From the cell containing the given text, extract its center point as (x, y) coordinate. 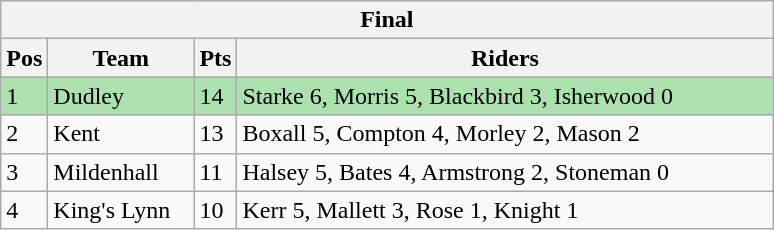
Mildenhall (121, 172)
Halsey 5, Bates 4, Armstrong 2, Stoneman 0 (505, 172)
11 (216, 172)
10 (216, 210)
Kent (121, 134)
4 (24, 210)
3 (24, 172)
Starke 6, Morris 5, Blackbird 3, Isherwood 0 (505, 96)
2 (24, 134)
1 (24, 96)
Kerr 5, Mallett 3, Rose 1, Knight 1 (505, 210)
Pos (24, 58)
13 (216, 134)
Final (387, 20)
Pts (216, 58)
Dudley (121, 96)
King's Lynn (121, 210)
Riders (505, 58)
Boxall 5, Compton 4, Morley 2, Mason 2 (505, 134)
Team (121, 58)
14 (216, 96)
